Pinpoint the cell where the given text exists, returning its (X, Y) midpoint coordinate. 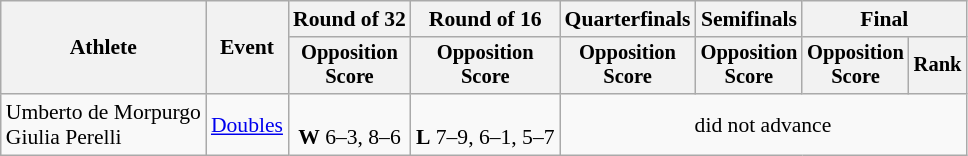
Semifinals (750, 19)
Doubles (247, 124)
Quarterfinals (628, 19)
Rank (938, 66)
Round of 16 (486, 19)
Event (247, 48)
Athlete (104, 48)
L 7–9, 6–1, 5–7 (486, 124)
Umberto de Morpurgo Giulia Perelli (104, 124)
did not advance (764, 124)
W 6–3, 8–6 (350, 124)
Round of 32 (350, 19)
Final (884, 19)
